Return (X, Y) of the center of cell containing provided text 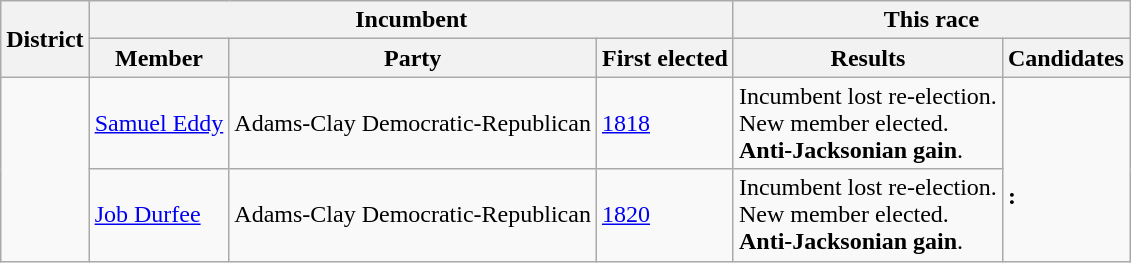
1818 (664, 123)
Job Durfee (159, 215)
District (45, 39)
1820 (664, 215)
Member (159, 58)
Results (868, 58)
First elected (664, 58)
Party (413, 58)
This race (931, 20)
Samuel Eddy (159, 123)
Candidates (1066, 58)
Incumbent (411, 20)
: (1066, 169)
